Provide the (X, Y) coordinate of the cell's center where the given text is located.  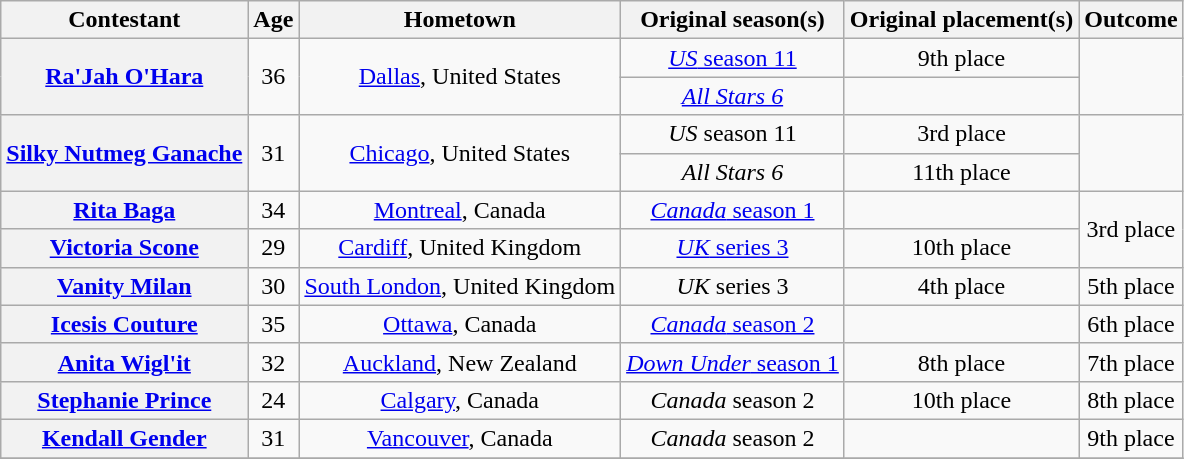
Dallas, United States (460, 77)
Original placement(s) (961, 20)
Ra'Jah O'Hara (124, 77)
Icesis Couture (124, 324)
36 (274, 77)
34 (274, 210)
South London, United Kingdom (460, 286)
30 (274, 286)
24 (274, 400)
Vanity Milan (124, 286)
Outcome (1131, 20)
Contestant (124, 20)
Silky Nutmeg Ganache (124, 153)
11th place (961, 172)
Anita Wigl'it (124, 362)
Calgary, Canada (460, 400)
29 (274, 248)
6th place (1131, 324)
Vancouver, Canada (460, 438)
Ottawa, Canada (460, 324)
Cardiff, United Kingdom (460, 248)
4th place (961, 286)
Stephanie Prince (124, 400)
Kendall Gender (124, 438)
7th place (1131, 362)
Down Under season 1 (733, 362)
35 (274, 324)
Auckland, New Zealand (460, 362)
Chicago, United States (460, 153)
Victoria Scone (124, 248)
32 (274, 362)
Rita Baga (124, 210)
Canada season 1 (733, 210)
5th place (1131, 286)
Montreal, Canada (460, 210)
Hometown (460, 20)
Original season(s) (733, 20)
Age (274, 20)
